Extract the [X, Y] coordinate from the center of the cell holding the provided text.  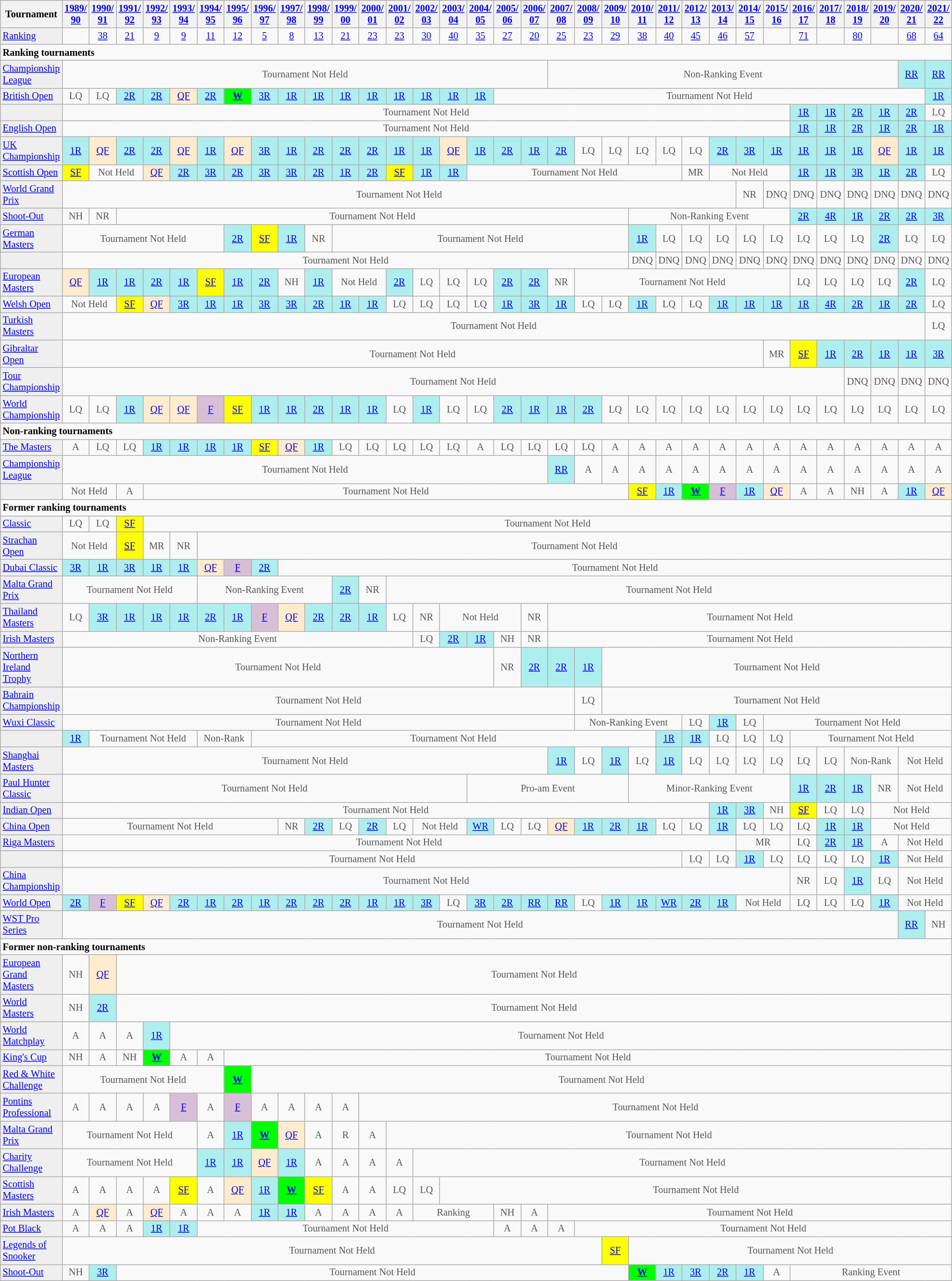
1991/92 [130, 14]
2018/19 [857, 14]
2009/10 [615, 14]
Riga Masters [32, 842]
2016/17 [803, 14]
2019/20 [885, 14]
29 [615, 36]
20 [534, 36]
Gibraltar Open [32, 354]
World Grand Prix [32, 194]
Shanghai Masters [32, 761]
11 [211, 36]
1994/95 [211, 14]
China Championship [32, 881]
Tournament [32, 14]
1989/90 [75, 14]
Ranking Event [871, 1272]
Thailand Masters [32, 617]
2012/13 [696, 14]
Strachan Open [32, 546]
Indian Open [32, 810]
57 [750, 36]
Paul Hunter Classic [32, 788]
46 [723, 36]
30 [426, 36]
1993/94 [184, 14]
27 [507, 36]
Non-ranking tournaments [476, 431]
Legends of Snooker [32, 1250]
2011/12 [669, 14]
71 [803, 36]
2001/02 [400, 14]
Former ranking tournaments [476, 507]
Dubai Classic [32, 567]
Tour Championship [32, 381]
2010/11 [642, 14]
2014/15 [750, 14]
1996/97 [264, 14]
Northern Ireland Trophy [32, 667]
Charity Challenge [32, 1163]
2002/03 [426, 14]
Turkish Masters [32, 326]
25 [561, 36]
45 [696, 36]
World Open [32, 903]
Pontins Professional [32, 1107]
European Masters [32, 282]
Red & White Challenge [32, 1080]
2021/22 [939, 14]
Scottish Open [32, 173]
Wuxi Classic [32, 722]
UK Championship [32, 151]
68 [912, 36]
World Matchplay [32, 1036]
2005/06 [507, 14]
2017/18 [830, 14]
European Grand Masters [32, 974]
World Masters [32, 1008]
Welsh Open [32, 304]
8 [291, 36]
The Masters [32, 447]
1992/93 [157, 14]
12 [238, 36]
2000/01 [373, 14]
Pro-am Event [548, 788]
China Open [32, 827]
2015/16 [777, 14]
2013/14 [723, 14]
King's Cup [32, 1057]
World Championship [32, 409]
13 [318, 36]
Bahrain Championship [32, 701]
1997/98 [291, 14]
2020/21 [912, 14]
Former non-ranking tournaments [476, 947]
35 [480, 36]
2003/04 [453, 14]
Minor-Ranking Event [710, 788]
Ranking tournaments [476, 52]
5 [264, 36]
1990/91 [102, 14]
German Masters [32, 239]
R [345, 1135]
2006/07 [534, 14]
Pot Black [32, 1229]
WST Pro Series [32, 925]
80 [857, 36]
2008/09 [588, 14]
Scottish Masters [32, 1190]
2004/05 [480, 14]
1998/99 [318, 14]
Classic [32, 524]
2007/08 [561, 14]
1999/00 [345, 14]
64 [939, 36]
1995/96 [238, 14]
British Open [32, 96]
English Open [32, 128]
